For the text-containing cell, return its midpoint in (x, y) coordinate format. 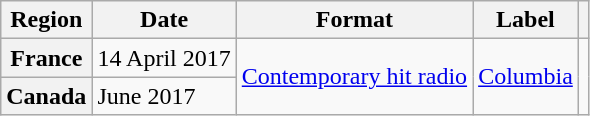
Label (526, 20)
Date (164, 20)
Contemporary hit radio (354, 77)
Format (354, 20)
Columbia (526, 77)
Region (46, 20)
Canada (46, 96)
14 April 2017 (164, 58)
France (46, 58)
June 2017 (164, 96)
